Locate the cell with the specified text and output its [x, y] center coordinate. 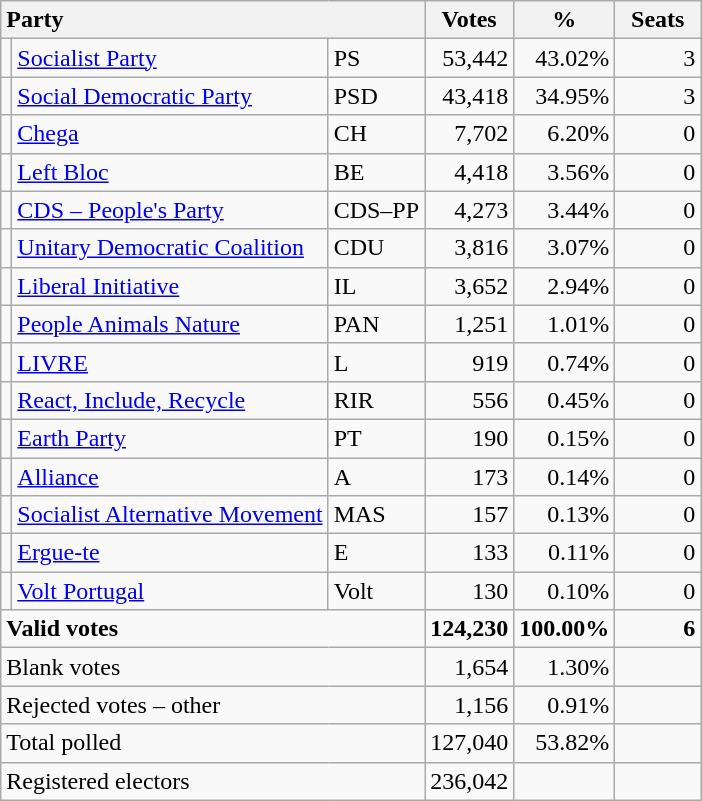
6 [658, 629]
BE [376, 172]
556 [470, 400]
Total polled [213, 743]
3.44% [564, 210]
% [564, 20]
7,702 [470, 134]
4,273 [470, 210]
133 [470, 553]
Volt [376, 591]
0.11% [564, 553]
React, Include, Recycle [170, 400]
PT [376, 438]
0.14% [564, 477]
Social Democratic Party [170, 96]
Rejected votes – other [213, 705]
MAS [376, 515]
0.45% [564, 400]
173 [470, 477]
157 [470, 515]
Votes [470, 20]
4,418 [470, 172]
3,652 [470, 286]
Valid votes [213, 629]
3.07% [564, 248]
3.56% [564, 172]
0.91% [564, 705]
1,654 [470, 667]
CDU [376, 248]
1.30% [564, 667]
Blank votes [213, 667]
2.94% [564, 286]
0.15% [564, 438]
RIR [376, 400]
3,816 [470, 248]
Alliance [170, 477]
53,442 [470, 58]
43.02% [564, 58]
PAN [376, 324]
Seats [658, 20]
43,418 [470, 96]
Unitary Democratic Coalition [170, 248]
236,042 [470, 781]
34.95% [564, 96]
Ergue-te [170, 553]
LIVRE [170, 362]
IL [376, 286]
Volt Portugal [170, 591]
PS [376, 58]
Chega [170, 134]
L [376, 362]
Registered electors [213, 781]
A [376, 477]
E [376, 553]
0.10% [564, 591]
People Animals Nature [170, 324]
0.13% [564, 515]
130 [470, 591]
PSD [376, 96]
Socialist Party [170, 58]
124,230 [470, 629]
Party [213, 20]
1,156 [470, 705]
0.74% [564, 362]
CH [376, 134]
Liberal Initiative [170, 286]
CDS – People's Party [170, 210]
Left Bloc [170, 172]
53.82% [564, 743]
100.00% [564, 629]
Socialist Alternative Movement [170, 515]
190 [470, 438]
919 [470, 362]
CDS–PP [376, 210]
6.20% [564, 134]
1.01% [564, 324]
127,040 [470, 743]
1,251 [470, 324]
Earth Party [170, 438]
